Output the (x, y) coordinate of the center of the cell containing the given text.  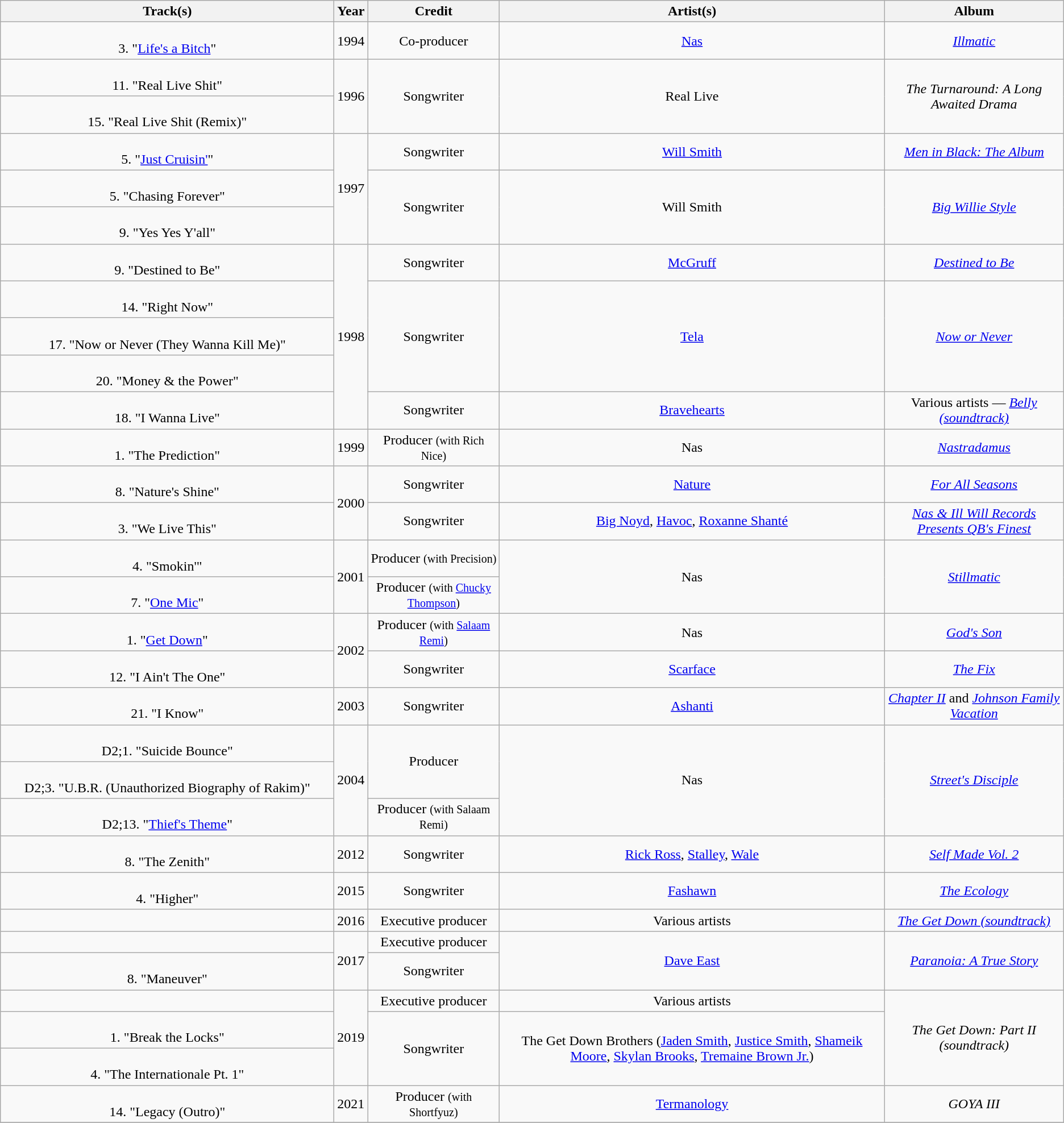
5. "Just Cruisin'" (167, 151)
Producer (434, 762)
For All Seasons (974, 484)
Producer (with Precision) (434, 558)
Paranoia: A True Story (974, 960)
Album (974, 11)
4. "Higher" (167, 891)
21. "I Know" (167, 706)
Track(s) (167, 11)
2012 (351, 854)
2015 (351, 891)
2003 (351, 706)
Rick Ross, Stalley, Wale (692, 854)
1. "Break the Locks" (167, 1030)
2021 (351, 1104)
The Turnaround: A Long Awaited Drama (974, 96)
2001 (351, 577)
Credit (434, 11)
7. "One Mic" (167, 596)
3. "We Live This" (167, 522)
1994 (351, 41)
17. "Now or Never (They Wanna Kill Me)" (167, 336)
8. "Nature's Shine" (167, 484)
Producer (with Chucky Thompson) (434, 596)
15. "Real Live Shit (Remix)" (167, 115)
9. "Yes Yes Y'all" (167, 225)
1. "Get Down" (167, 632)
The Get Down: Part II (soundtrack) (974, 1038)
5. "Chasing Forever" (167, 189)
2019 (351, 1038)
D2;13. "Thief's Theme" (167, 817)
Nastradamus (974, 447)
GOYA III (974, 1104)
Dave East (692, 960)
2017 (351, 960)
Artist(s) (692, 11)
4. "The Internationale Pt. 1" (167, 1067)
Various artists — Belly (soundtrack) (974, 410)
The Ecology (974, 891)
God's Son (974, 632)
The Fix (974, 669)
McGruff (692, 263)
Nature (692, 484)
Scarface (692, 669)
18. "I Wanna Live" (167, 410)
Chapter II and Johnson Family Vacation (974, 706)
Self Made Vol. 2 (974, 854)
Nas & Ill Will Records Presents QB's Finest (974, 522)
2004 (351, 780)
Year (351, 11)
1. "The Prediction" (167, 447)
Men in Black: The Album (974, 151)
Bravehearts (692, 410)
2016 (351, 920)
12. "I Ain't The One" (167, 669)
Termanology (692, 1104)
Stillmatic (974, 577)
Co-producer (434, 41)
1998 (351, 336)
Ashanti (692, 706)
Now or Never (974, 336)
Destined to Be (974, 263)
3. "Life's a Bitch" (167, 41)
11. "Real Live Shit" (167, 77)
D2;1. "Suicide Bounce" (167, 743)
2000 (351, 503)
The Get Down (soundtrack) (974, 920)
Producer (with Rich Nice) (434, 447)
1999 (351, 447)
Real Live (692, 96)
Street's Disciple (974, 780)
Big Willie Style (974, 207)
1996 (351, 96)
4. "Smokin'" (167, 558)
14. "Right Now" (167, 299)
The Get Down Brothers (Jaden Smith, Justice Smith, Shameik Moore, Skylan Brooks, Tremaine Brown Jr.) (692, 1049)
Producer (with Shortfyuz) (434, 1104)
8. "Maneuver" (167, 971)
D2;3. "U.B.R. (Unauthorized Biography of Rakim)" (167, 780)
8. "The Zenith" (167, 854)
2002 (351, 651)
1997 (351, 189)
9. "Destined to Be" (167, 263)
Fashawn (692, 891)
20. "Money & the Power" (167, 373)
Illmatic (974, 41)
14. "Legacy (Outro)" (167, 1104)
Big Noyd, Havoc, Roxanne Shanté (692, 522)
Tela (692, 336)
